Provide the [X, Y] coordinate of the cell's center where the given text is located.  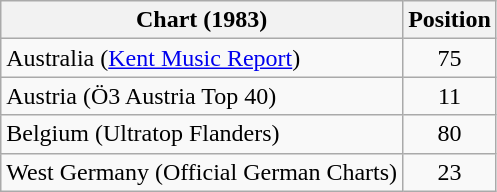
80 [450, 134]
Australia (Kent Music Report) [202, 58]
75 [450, 58]
Belgium (Ultratop Flanders) [202, 134]
11 [450, 96]
23 [450, 172]
West Germany (Official German Charts) [202, 172]
Austria (Ö3 Austria Top 40) [202, 96]
Chart (1983) [202, 20]
Position [450, 20]
